Find where the given text appears and provide that cell's center as [x, y] coordinate. 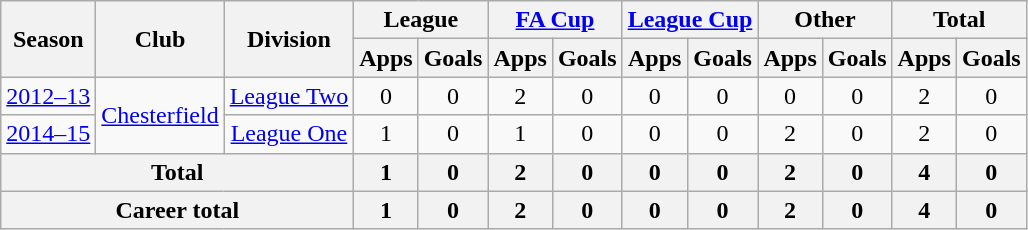
2014–15 [48, 134]
League One [289, 134]
League Cup [690, 20]
Club [160, 39]
Chesterfield [160, 115]
Career total [178, 210]
Other [825, 20]
League Two [289, 96]
Division [289, 39]
2012–13 [48, 96]
League [421, 20]
Season [48, 39]
FA Cup [555, 20]
